For the text-containing cell, return its midpoint in (x, y) coordinate format. 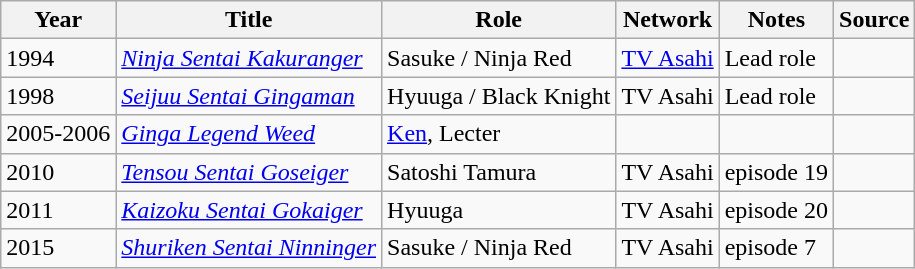
episode 20 (776, 210)
Kaizoku Sentai Gokaiger (249, 210)
Ninja Sentai Kakuranger (249, 58)
episode 19 (776, 172)
Tensou Sentai Goseiger (249, 172)
Hyuuga / Black Knight (499, 96)
1994 (58, 58)
Title (249, 20)
Source (874, 20)
episode 7 (776, 248)
Ken, Lecter (499, 134)
1998 (58, 96)
Seijuu Sentai Gingaman (249, 96)
2015 (58, 248)
Shuriken Sentai Ninninger (249, 248)
Hyuuga (499, 210)
Ginga Legend Weed (249, 134)
Notes (776, 20)
Year (58, 20)
2010 (58, 172)
2005-2006 (58, 134)
Network (668, 20)
2011 (58, 210)
Role (499, 20)
Satoshi Tamura (499, 172)
